Identify which cell holds the provided text, then report its (x, y) central coordinate. 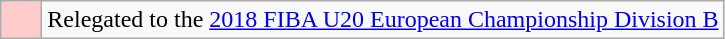
Relegated to the 2018 FIBA U20 European Championship Division B (383, 20)
